Output the [X, Y] coordinate of the center of the cell containing the given text.  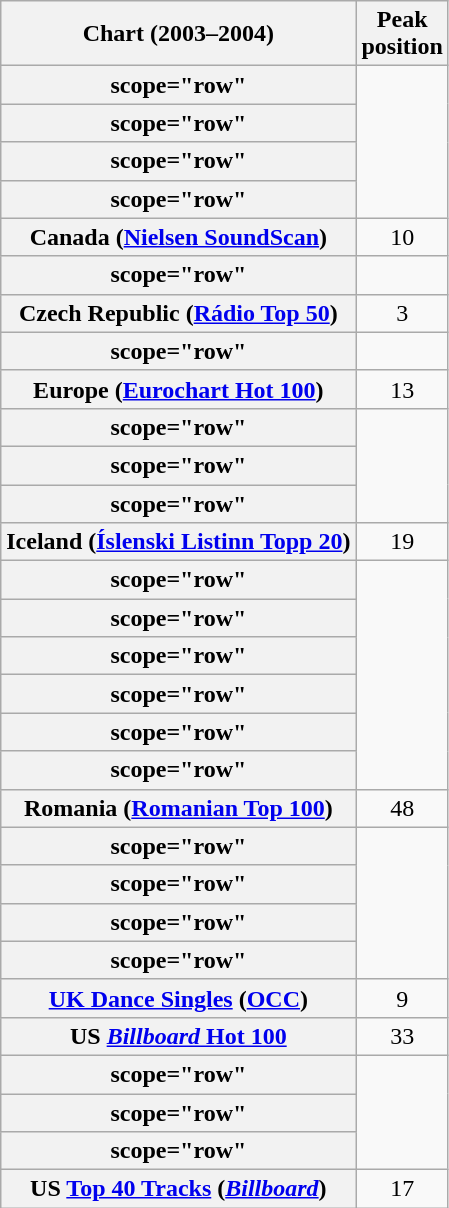
US Top 40 Tracks (Billboard) [178, 1189]
9 [402, 998]
19 [402, 542]
Romania (Romanian Top 100) [178, 808]
Iceland (Íslenski Listinn Topp 20) [178, 542]
3 [402, 313]
Czech Republic (Rádio Top 50) [178, 313]
UK Dance Singles (OCC) [178, 998]
Peakposition [402, 34]
Chart (2003–2004) [178, 34]
Europe (Eurochart Hot 100) [178, 389]
13 [402, 389]
17 [402, 1189]
Canada (Nielsen SoundScan) [178, 237]
33 [402, 1036]
10 [402, 237]
48 [402, 808]
US Billboard Hot 100 [178, 1036]
